Pinpoint the cell where the given text exists, returning its (x, y) midpoint coordinate. 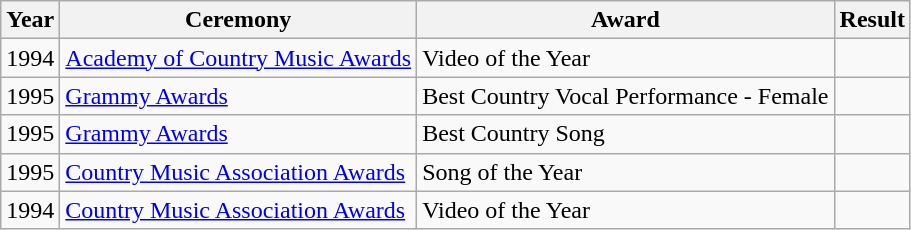
Result (872, 20)
Academy of Country Music Awards (238, 58)
Award (626, 20)
Ceremony (238, 20)
Year (30, 20)
Best Country Song (626, 134)
Song of the Year (626, 172)
Best Country Vocal Performance - Female (626, 96)
